Provide the [X, Y] coordinate of the cell's center where the given text is located.  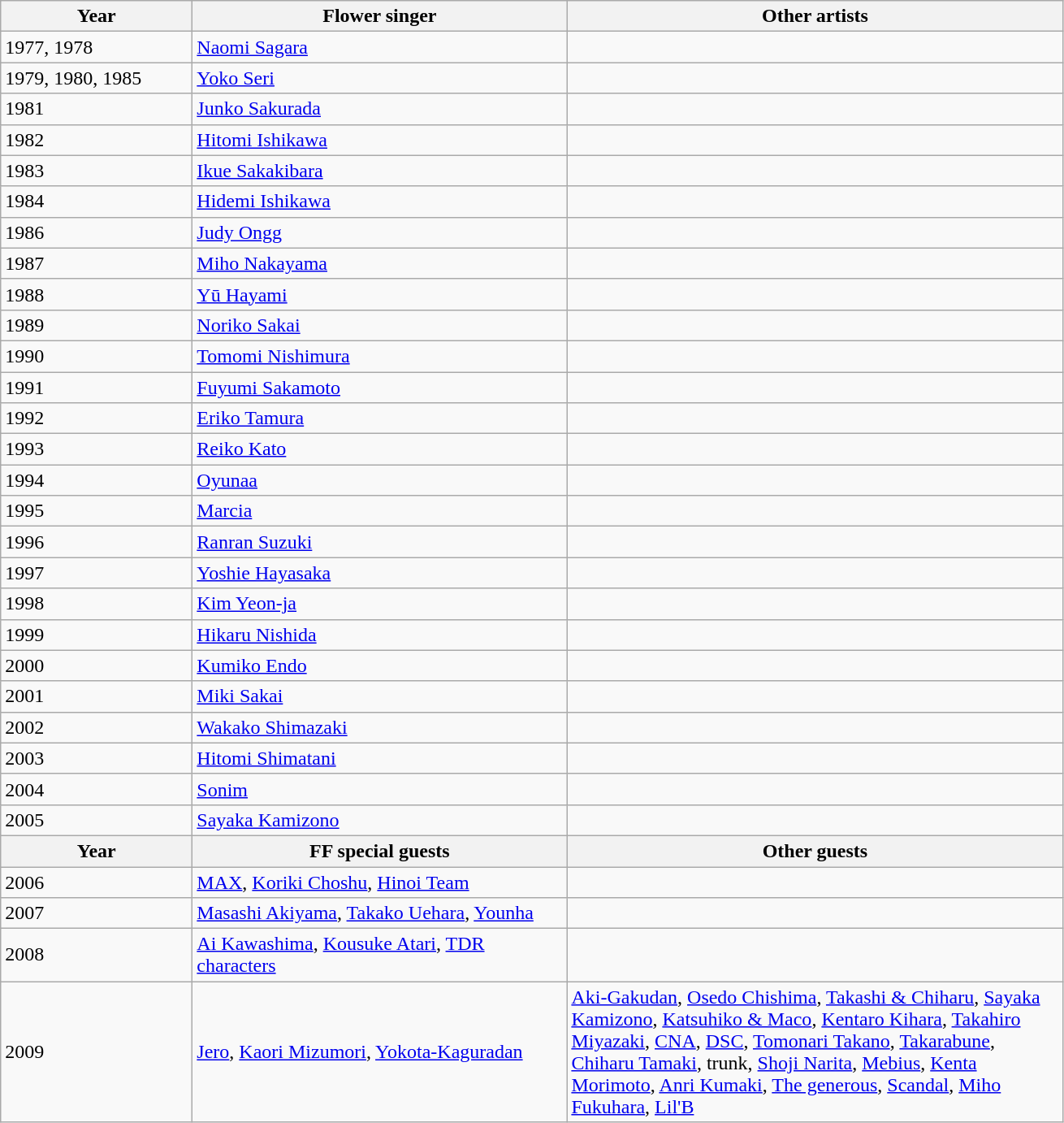
Yoko Seri [380, 78]
1996 [97, 542]
2001 [97, 696]
Yoshie Hayasaka [380, 573]
MAX, Koriki Choshu, Hinoi Team [380, 882]
Oyunaa [380, 480]
Tomomi Nishimura [380, 356]
1997 [97, 573]
2009 [97, 1051]
Fuyumi Sakamoto [380, 388]
2005 [97, 820]
1990 [97, 356]
Ikue Sakakibara [380, 171]
1983 [97, 171]
Flower singer [380, 16]
Sayaka Kamizono [380, 820]
Yū Hayami [380, 294]
Ai Kawashima, Kousuke Atari, TDR characters [380, 956]
Sonim [380, 789]
Kumiko Endo [380, 666]
1998 [97, 604]
2008 [97, 956]
Ranran Suzuki [380, 542]
Noriko Sakai [380, 325]
Masashi Akiyama, Takako Uehara, Younha [380, 913]
Other guests [815, 851]
1993 [97, 449]
1982 [97, 140]
Wakako Shimazaki [380, 727]
1987 [97, 263]
Junko Sakurada [380, 109]
1988 [97, 294]
1995 [97, 511]
1977, 1978 [97, 47]
Hitomi Shimatani [380, 758]
Hitomi Ishikawa [380, 140]
1999 [97, 635]
2006 [97, 882]
Reiko Kato [380, 449]
1986 [97, 232]
2007 [97, 913]
2003 [97, 758]
1984 [97, 202]
1992 [97, 418]
1989 [97, 325]
Marcia [380, 511]
1981 [97, 109]
Miho Nakayama [380, 263]
Naomi Sagara [380, 47]
Kim Yeon-ja [380, 604]
Hidemi Ishikawa [380, 202]
Other artists [815, 16]
FF special guests [380, 851]
2002 [97, 727]
Miki Sakai [380, 696]
Jero, Kaori Mizumori, Yokota-Kaguradan [380, 1051]
1994 [97, 480]
Eriko Tamura [380, 418]
1979, 1980, 1985 [97, 78]
Judy Ongg [380, 232]
2004 [97, 789]
Hikaru Nishida [380, 635]
2000 [97, 666]
1991 [97, 388]
